Determine the [X, Y] coordinate at the center of the cell enclosing the given text.  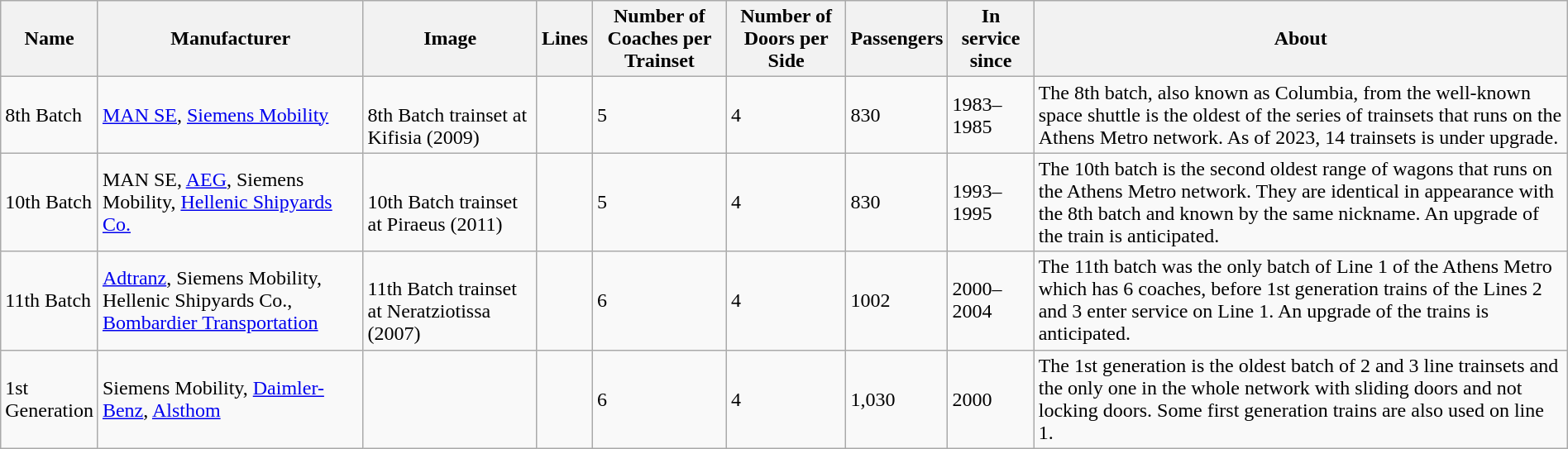
Lines [564, 39]
Name [50, 39]
11th Batch [50, 301]
Image [450, 39]
2000–2004 [991, 301]
Number of Coaches per Trainset [659, 39]
1stGeneration [50, 399]
Passengers [896, 39]
10th Batch trainset at Piraeus (2011) [450, 202]
1993–1995 [991, 202]
In service since [991, 39]
1983–1985 [991, 115]
Adtranz, Siemens Mobility, Hellenic Shipyards Co., Bombardier Transportation [230, 301]
10th Batch [50, 202]
11th Batch trainset at Neratziotissa (2007) [450, 301]
8th Batch trainset at Kifisia (2009) [450, 115]
1,030 [896, 399]
Manufacturer [230, 39]
MAN SE, Siemens Mobility [230, 115]
About [1300, 39]
8th Batch [50, 115]
1002 [896, 301]
MAN SE, AEG, Siemens Mobility, Hellenic Shipyards Co. [230, 202]
Siemens Mobility, Daimler-Benz, Alsthοm [230, 399]
2000 [991, 399]
Number of Doors per Side [786, 39]
